Detect which cell encompasses the target text, then output its (X, Y) center coordinate. 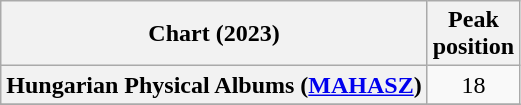
18 (473, 85)
Hungarian Physical Albums (MAHASZ) (214, 85)
Peakposition (473, 34)
Chart (2023) (214, 34)
